Locate the cell with the specified text and output its [x, y] center coordinate. 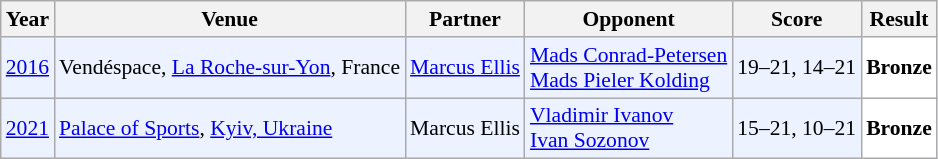
Mads Conrad-Petersen Mads Pieler Kolding [628, 68]
Year [28, 19]
Palace of Sports, Kyiv, Ukraine [230, 128]
19–21, 14–21 [796, 68]
Partner [465, 19]
Opponent [628, 19]
Vladimir Ivanov Ivan Sozonov [628, 128]
15–21, 10–21 [796, 128]
Score [796, 19]
Vendéspace, La Roche-sur-Yon, France [230, 68]
Venue [230, 19]
2021 [28, 128]
2016 [28, 68]
Result [899, 19]
